Return [X, Y] of the center of cell containing provided text 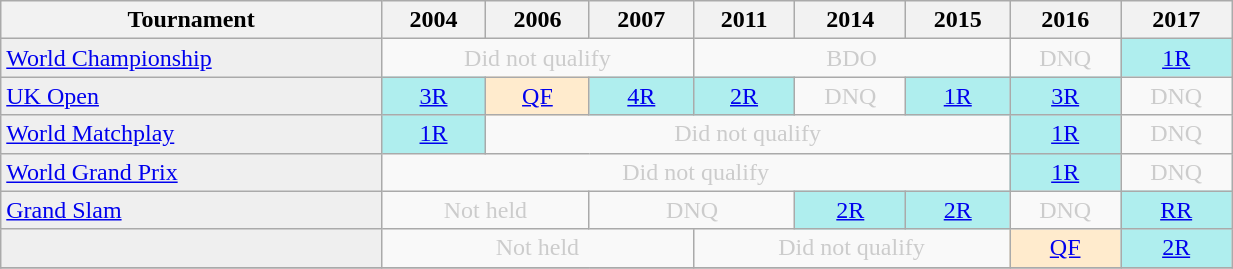
2017 [1176, 20]
2007 [641, 20]
BDO [851, 58]
2006 [537, 20]
Tournament [192, 20]
2011 [744, 20]
Grand Slam [192, 210]
2015 [958, 20]
World Grand Prix [192, 172]
World Matchplay [192, 134]
World Championship [192, 58]
2004 [434, 20]
2016 [1066, 20]
4R [641, 96]
2014 [850, 20]
UK Open [192, 96]
RR [1176, 210]
